Extract the [X, Y] coordinate from the center of the cell holding the provided text.  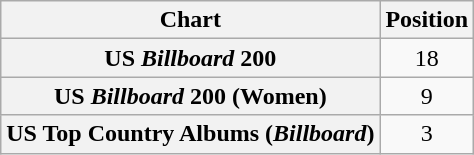
US Top Country Albums (Billboard) [190, 134]
18 [427, 58]
9 [427, 96]
US Billboard 200 [190, 58]
3 [427, 134]
US Billboard 200 (Women) [190, 96]
Chart [190, 20]
Position [427, 20]
